Search for the cell housing the specified text and yield its (x, y) center coordinate. 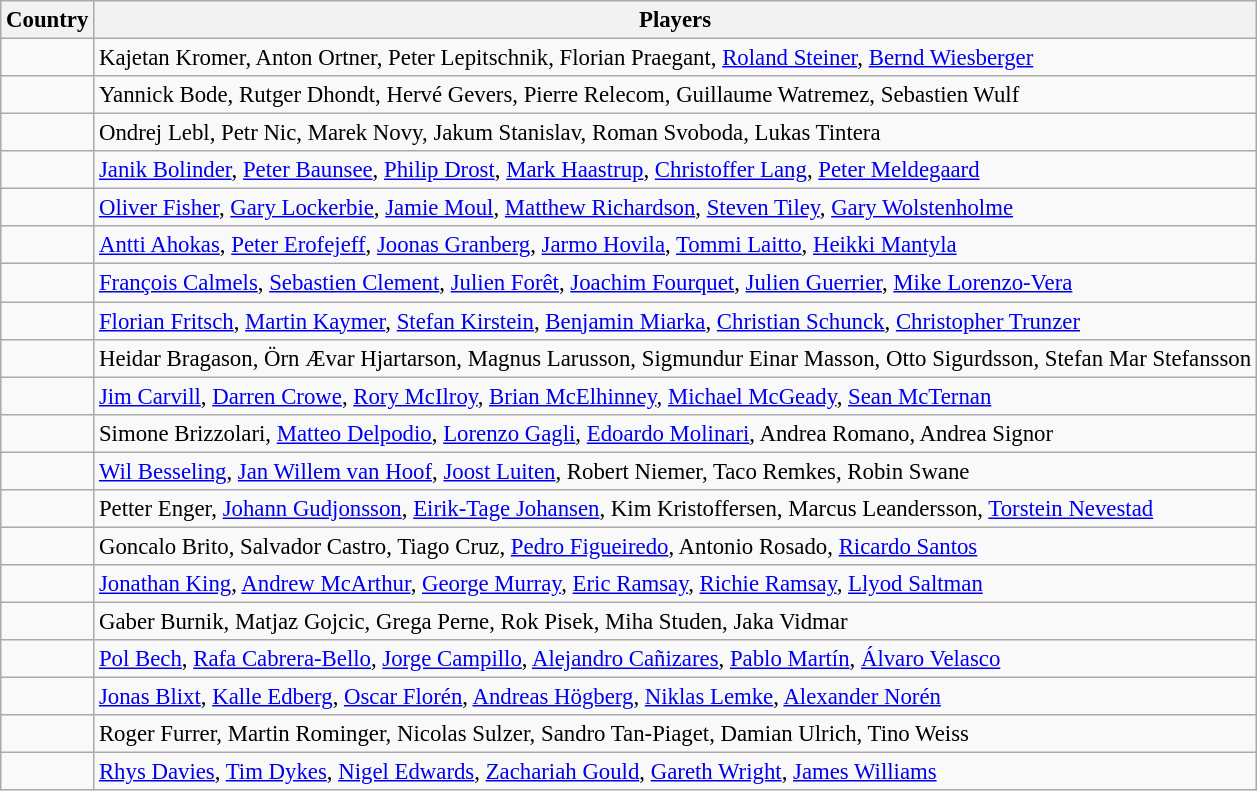
Ondrej Lebl, Petr Nic, Marek Novy, Jakum Stanislav, Roman Svoboda, Lukas Tintera (676, 133)
Jonathan King, Andrew McArthur, George Murray, Eric Ramsay, Richie Ramsay, Llyod Saltman (676, 584)
Country (48, 20)
Oliver Fisher, Gary Lockerbie, Jamie Moul, Matthew Richardson, Steven Tiley, Gary Wolstenholme (676, 208)
Roger Furrer, Martin Rominger, Nicolas Sulzer, Sandro Tan-Piaget, Damian Ulrich, Tino Weiss (676, 734)
Simone Brizzolari, Matteo Delpodio, Lorenzo Gagli, Edoardo Molinari, Andrea Romano, Andrea Signor (676, 433)
Kajetan Kromer, Anton Ortner, Peter Lepitschnik, Florian Praegant, Roland Steiner, Bernd Wiesberger (676, 58)
Wil Besseling, Jan Willem van Hoof, Joost Luiten, Robert Niemer, Taco Remkes, Robin Swane (676, 471)
Petter Enger, Johann Gudjonsson, Eirik-Tage Johansen, Kim Kristoffersen, Marcus Leandersson, Torstein Nevestad (676, 509)
Heidar Bragason, Örn Ævar Hjartarson, Magnus Larusson, Sigmundur Einar Masson, Otto Sigurdsson, Stefan Mar Stefansson (676, 358)
Jonas Blixt, Kalle Edberg, Oscar Florén, Andreas Högberg, Niklas Lemke, Alexander Norén (676, 697)
Antti Ahokas, Peter Erofejeff, Joonas Granberg, Jarmo Hovila, Tommi Laitto, Heikki Mantyla (676, 245)
Gaber Burnik, Matjaz Gojcic, Grega Perne, Rok Pisek, Miha Studen, Jaka Vidmar (676, 621)
Pol Bech, Rafa Cabrera-Bello, Jorge Campillo, Alejandro Cañizares, Pablo Martín, Álvaro Velasco (676, 659)
Janik Bolinder, Peter Baunsee, Philip Drost, Mark Haastrup, Christoffer Lang, Peter Meldegaard (676, 170)
Rhys Davies, Tim Dykes, Nigel Edwards, Zachariah Gould, Gareth Wright, James Williams (676, 772)
Yannick Bode, Rutger Dhondt, Hervé Gevers, Pierre Relecom, Guillaume Watremez, Sebastien Wulf (676, 95)
Goncalo Brito, Salvador Castro, Tiago Cruz, Pedro Figueiredo, Antonio Rosado, Ricardo Santos (676, 546)
Players (676, 20)
Jim Carvill, Darren Crowe, Rory McIlroy, Brian McElhinney, Michael McGeady, Sean McTernan (676, 396)
Florian Fritsch, Martin Kaymer, Stefan Kirstein, Benjamin Miarka, Christian Schunck, Christopher Trunzer (676, 321)
François Calmels, Sebastien Clement, Julien Forêt, Joachim Fourquet, Julien Guerrier, Mike Lorenzo-Vera (676, 283)
